Return the (X, Y) coordinate for the center point of the cell that contains the specified text.  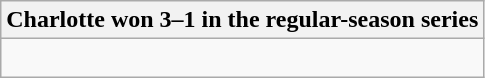
Charlotte won 3–1 in the regular-season series (242, 20)
